Locate the cell with the specified text and output its (x, y) center coordinate. 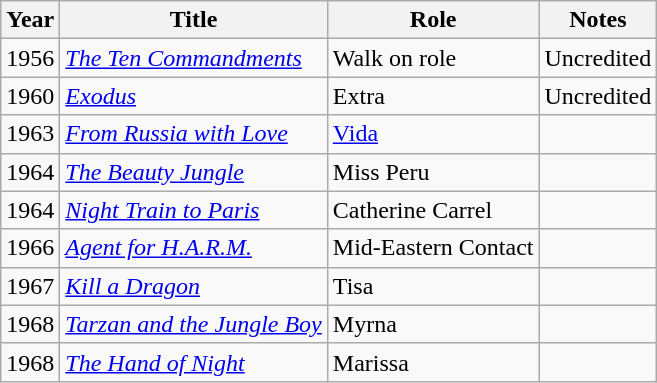
Mid-Eastern Contact (433, 248)
Vida (433, 134)
Notes (598, 20)
Tisa (433, 286)
Marissa (433, 362)
Miss Peru (433, 172)
Myrna (433, 324)
Kill a Dragon (194, 286)
1956 (30, 58)
1967 (30, 286)
The Hand of Night (194, 362)
Catherine Carrel (433, 210)
The Ten Commandments (194, 58)
Night Train to Paris (194, 210)
Role (433, 20)
Agent for H.A.R.M. (194, 248)
Extra (433, 96)
Title (194, 20)
1960 (30, 96)
The Beauty Jungle (194, 172)
Exodus (194, 96)
1963 (30, 134)
Year (30, 20)
Tarzan and the Jungle Boy (194, 324)
From Russia with Love (194, 134)
1966 (30, 248)
Walk on role (433, 58)
